Scan for the cell matching the given text and deliver its (X, Y) coordinate at center. 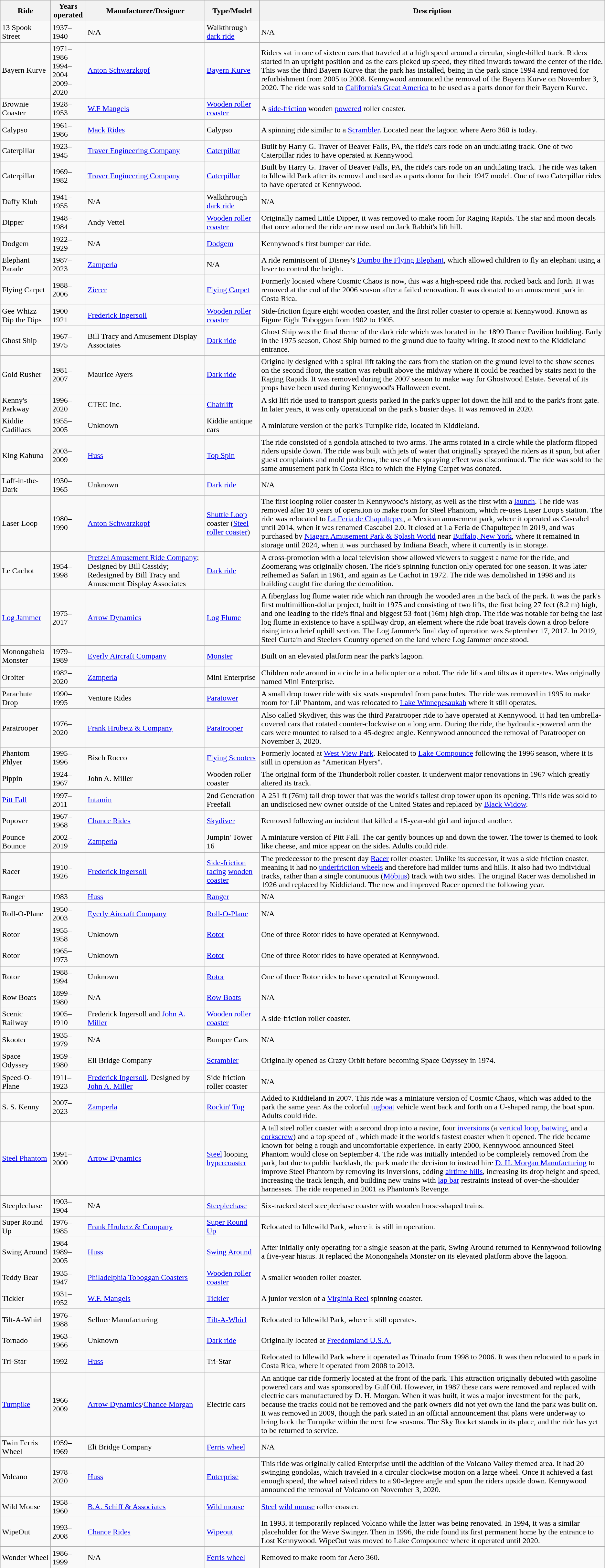
Wild Mouse (25, 1506)
Chairlift (232, 404)
1930–1965 (68, 485)
1911–1923 (68, 1081)
1981–2007 (68, 375)
1935–1979 (68, 1039)
Wonder Wheel (25, 1557)
Brownie Coaster (25, 109)
Monongahela Monster (25, 656)
1954–1998 (68, 570)
A smaller wooden roller coaster. (432, 1278)
Paratower (232, 698)
Kiddie Cadillacs (25, 426)
Andy Vettel (145, 222)
1963–1966 (68, 1340)
1983 (68, 897)
W.F. Mangels (145, 1298)
Removed following an incident that killed a 15-year-old girl and injured another. (432, 821)
Phantom Phlyer (25, 758)
Side-friction racing wooden coaster (232, 871)
Kenny's Parkway (25, 404)
1982–2020 (68, 677)
1967–1968 (68, 821)
1991–2000 (68, 1158)
Originally located at Freedomland U.S.A. (432, 1340)
1978–2020 (68, 1477)
Parachute Drop (25, 698)
Log Flume (232, 618)
Wipeout (232, 1532)
1935–1947 (68, 1278)
1996–2020 (68, 404)
Laff-in-the-Dark (25, 485)
1905–1910 (68, 1019)
Enterprise (232, 1477)
1959–1969 (68, 1447)
Shuttle Loop coaster (Steel roller coaster) (232, 523)
Maurice Ayers (145, 375)
Venture Rides (145, 698)
19841989–2005 (68, 1252)
1967–1975 (68, 341)
Ghost Ship (25, 341)
1903–1904 (68, 1205)
Elephant Parade (25, 264)
1995–1996 (68, 758)
Log Jammer (25, 618)
2003–2009 (68, 455)
Side-friction figure eight wooden coaster, and the first roller coaster to operate at Kennywood. Known as Figure Eight Toboggan from 1902 to 1905. (432, 315)
1990–1995 (68, 698)
Children rode around in a circle in a helicopter or a robot. The ride lifts and tilts as it operates. Was originally named Mini Enterprise. (432, 677)
Turnpike (25, 1404)
1900–1921 (68, 315)
1976–1988 (68, 1320)
Zierer (145, 290)
Manufacturer/Designer (145, 11)
Top Spin (232, 455)
2002–2019 (68, 842)
Arrow Dynamics/Chance Morgan (145, 1404)
13 Spook Street (25, 32)
1924–1967 (68, 778)
Monster (232, 656)
Pounce Bounce (25, 842)
1961–1986 (68, 130)
1966–2009 (68, 1404)
Years operated (68, 11)
A side-friction wooden powered roller coaster. (432, 109)
Built on an elevated platform near the park's lagoon. (432, 656)
Relocated to Idlewild Park, where it is still in operation. (432, 1227)
Bisch Rocco (145, 758)
1959–1980 (68, 1061)
Intamin (145, 800)
Ride (25, 11)
A side-friction roller coaster. (432, 1019)
1899–1980 (68, 997)
1992 (68, 1362)
1910–1926 (68, 871)
1976–2020 (68, 728)
1958–1960 (68, 1506)
Orbiter (25, 677)
1993–2008 (68, 1532)
Bill Tracy and Amusement Display Associates (145, 341)
1980–1990 (68, 523)
Frederick Ingersoll, Designed by John A. Miller (145, 1081)
Twin Ferris Wheel (25, 1447)
1969–1982 (68, 176)
A miniature version of the park's Turnpike ride, located in Kiddieland. (432, 426)
Frederick Ingersoll and John A. Miller (145, 1019)
1971–19861994–20042009–2020 (68, 70)
Laser Loop (25, 523)
Skooter (25, 1039)
Gold Rusher (25, 375)
WipeOut (25, 1532)
Speed-O-Plane (25, 1081)
Mack Rides (145, 130)
2nd Generation Freefall (232, 800)
Skydiver (232, 821)
1979–1989 (68, 656)
Removed to make room for Aero 360. (432, 1557)
A junior version of a Virginia Reel spinning coaster. (432, 1298)
1922–1929 (68, 244)
1976–1985 (68, 1227)
1965–1973 (68, 955)
Six-tracked steel steeplechase coaster with wooden horse-shaped trains. (432, 1205)
1988–2006 (68, 290)
CTEC Inc. (145, 404)
Le Cachot (25, 570)
Popover (25, 821)
1928–1953 (68, 109)
John A. Miller (145, 778)
1987–2023 (68, 264)
Pitt Fall (25, 800)
Gee Whizz Dip the Dips (25, 315)
Bumper Cars (232, 1039)
Kiddie antique cars (232, 426)
A ride reminiscent of Disney's Dumbo the Flying Elephant, which allowed children to fly an elephant using a lever to control the height. (432, 264)
1937–1940 (68, 32)
1988–1994 (68, 977)
Steel Phantom (25, 1158)
Racer (25, 871)
Mini Enterprise (232, 677)
Steel wild mouse roller coaster. (432, 1506)
B.A. Schiff & Associates (145, 1506)
Teddy Bear (25, 1278)
Relocated to Idlewild Park, where it still operates. (432, 1320)
Type/Model (232, 11)
Pippin (25, 778)
1950–2003 (68, 913)
Scenic Railway (25, 1019)
Daffy Klub (25, 202)
1941–1955 (68, 202)
1955–2005 (68, 426)
Space Odyssey (25, 1061)
Pretzel Amusement Ride Company; Designed by Bill Cassidy; Redesigned by Bill Tracy and Amusement Display Associates (145, 570)
Scrambler (232, 1061)
Rockin' Tug (232, 1107)
Tornado (25, 1340)
Philadelphia Toboggan Coasters (145, 1278)
Volcano (25, 1477)
Originally opened as Crazy Orbit before becoming Space Odyssey in 1974. (432, 1061)
2007–2023 (68, 1107)
1986–1999 (68, 1557)
King Kahuna (25, 455)
Description (432, 11)
Side friction roller coaster (232, 1081)
1997–2011 (68, 800)
Kennywood's first bumper car ride. (432, 244)
Jumpin' Tower 16 (232, 842)
A spinning ride similar to a Scrambler. Located near the lagoon where Aero 360 is today. (432, 130)
1931–1952 (68, 1298)
W.F Mangels (145, 109)
Wild mouse (232, 1506)
1948–1984 (68, 222)
1955–1958 (68, 935)
Formerly located at West View Park. Relocated to Lake Compounce following the 1996 season, where it is still in operation as "American Flyers". (432, 758)
The original form of the Thunderbolt roller coaster. It underwent major renovations in 1967 which greatly altered its track. (432, 778)
Electric cars (232, 1404)
Dipper (25, 222)
Steel looping hypercoaster (232, 1158)
Sellner Manufacturing (145, 1320)
1923–1945 (68, 151)
S. S. Kenny (25, 1107)
Flying Scooters (232, 758)
1975–2017 (68, 618)
